Detect which cell encompasses the target text, then output its [X, Y] center coordinate. 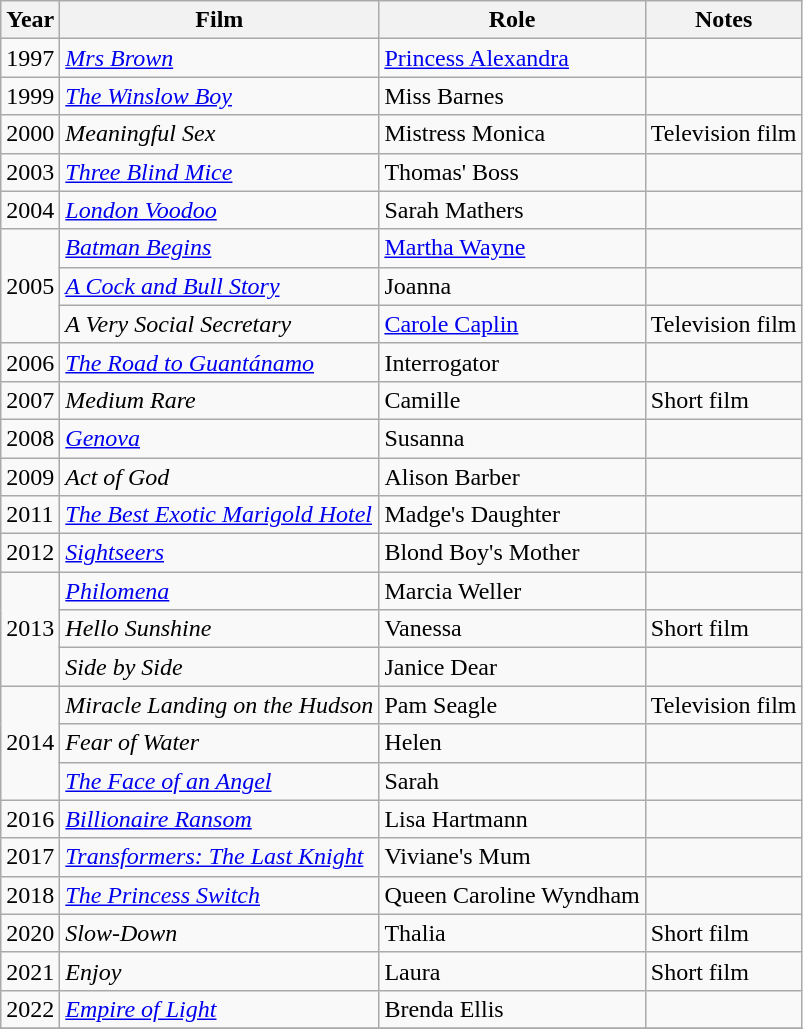
Role [512, 20]
Viviane's Mum [512, 857]
Madge's Daughter [512, 515]
2003 [30, 172]
Meaningful Sex [220, 134]
Year [30, 20]
2017 [30, 857]
Carole Caplin [512, 324]
The Best Exotic Marigold Hotel [220, 515]
2006 [30, 362]
2014 [30, 743]
Genova [220, 438]
2012 [30, 553]
Philomena [220, 591]
Lisa Hartmann [512, 819]
Brenda Ellis [512, 1009]
Batman Begins [220, 248]
1997 [30, 58]
Thomas' Boss [512, 172]
2011 [30, 515]
Sarah [512, 781]
Billionaire Ransom [220, 819]
Thalia [512, 933]
2009 [30, 477]
Mistress Monica [512, 134]
Vanessa [512, 629]
The Winslow Boy [220, 96]
Hello Sunshine [220, 629]
London Voodoo [220, 210]
Camille [512, 400]
Notes [724, 20]
2004 [30, 210]
2021 [30, 971]
The Princess Switch [220, 895]
Martha Wayne [512, 248]
Fear of Water [220, 743]
Sarah Mathers [512, 210]
Side by Side [220, 667]
Helen [512, 743]
Slow-Down [220, 933]
Three Blind Mice [220, 172]
2008 [30, 438]
Queen Caroline Wyndham [512, 895]
Joanna [512, 286]
Act of God [220, 477]
Transformers: The Last Knight [220, 857]
Laura [512, 971]
The Face of an Angel [220, 781]
2007 [30, 400]
1999 [30, 96]
Marcia Weller [512, 591]
2022 [30, 1009]
Medium Rare [220, 400]
2020 [30, 933]
Enjoy [220, 971]
The Road to Guantánamo [220, 362]
Susanna [512, 438]
Janice Dear [512, 667]
Sightseers [220, 553]
2016 [30, 819]
Blond Boy's Mother [512, 553]
Princess Alexandra [512, 58]
2018 [30, 895]
Pam Seagle [512, 705]
Interrogator [512, 362]
Mrs Brown [220, 58]
A Cock and Bull Story [220, 286]
Miss Barnes [512, 96]
2013 [30, 629]
Film [220, 20]
2005 [30, 286]
2000 [30, 134]
A Very Social Secretary [220, 324]
Alison Barber [512, 477]
Miracle Landing on the Hudson [220, 705]
Empire of Light [220, 1009]
